Return [X, Y] of the center of cell containing provided text 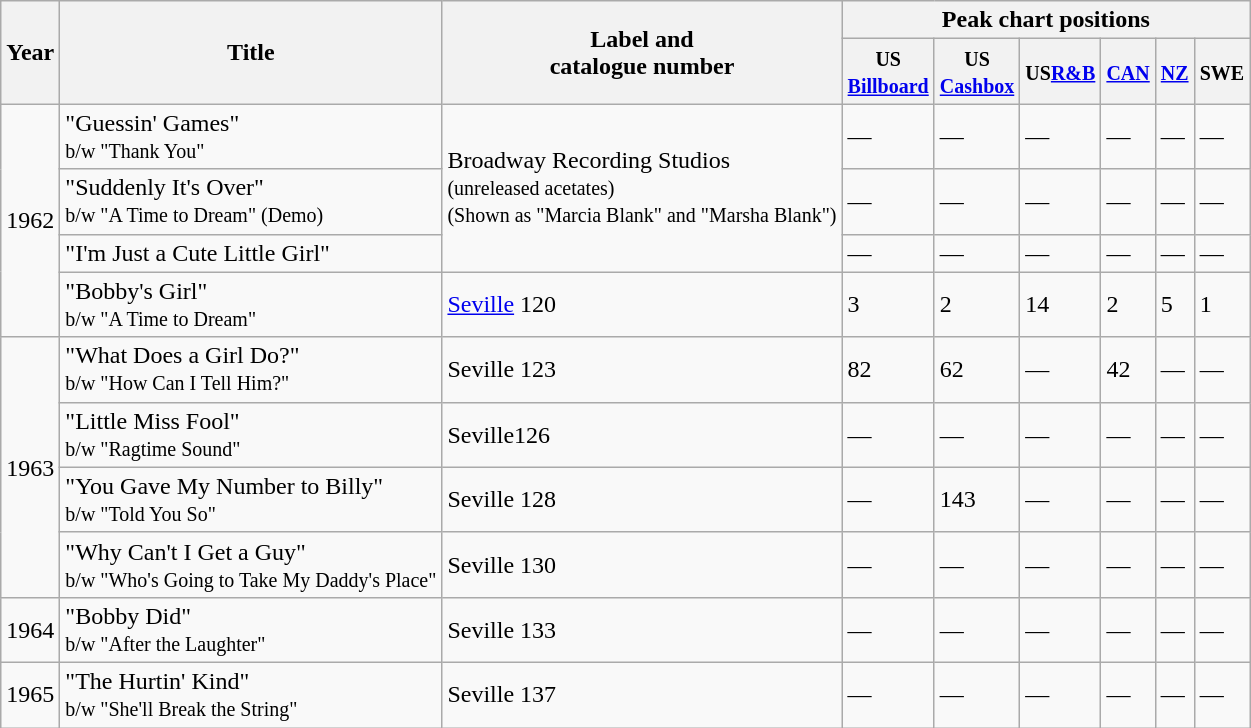
1 [1222, 304]
Year [30, 52]
"The Hurtin' Kind"b/w "She'll Break the String" [251, 694]
Label andcatalogue number [642, 52]
1962 [30, 220]
"Suddenly It's Over"b/w "A Time to Dream" (Demo) [251, 202]
Broadway Recording Studios(unreleased acetates)(Shown as "Marcia Blank" and "Marsha Blank") [642, 188]
3 [888, 304]
CAN [1128, 72]
"I'm Just a Cute Little Girl" [251, 253]
"Little Miss Fool"b/w "Ragtime Sound" [251, 434]
1963 [30, 467]
"Bobby Did"b/w "After the Laughter" [251, 630]
"Guessin' Games"b/w "Thank You" [251, 136]
"Bobby's Girl"b/w "A Time to Dream" [251, 304]
"Why Can't I Get a Guy"b/w "Who's Going to Take My Daddy's Place" [251, 564]
Seville 123 [642, 370]
42 [1128, 370]
Peak chart positions [1046, 20]
Seville 137 [642, 694]
1965 [30, 694]
USCashbox [977, 72]
NZ [1174, 72]
5 [1174, 304]
"What Does a Girl Do?"b/w "How Can I Tell Him?" [251, 370]
Seville 128 [642, 500]
Seville126 [642, 434]
SWE [1222, 72]
62 [977, 370]
14 [1060, 304]
Seville 120 [642, 304]
82 [888, 370]
Seville 130 [642, 564]
USR&B [1060, 72]
"You Gave My Number to Billy"b/w "Told You So" [251, 500]
USBillboard [888, 72]
Seville 133 [642, 630]
1964 [30, 630]
Title [251, 52]
143 [977, 500]
